Identify which cell holds the provided text, then report its [X, Y] central coordinate. 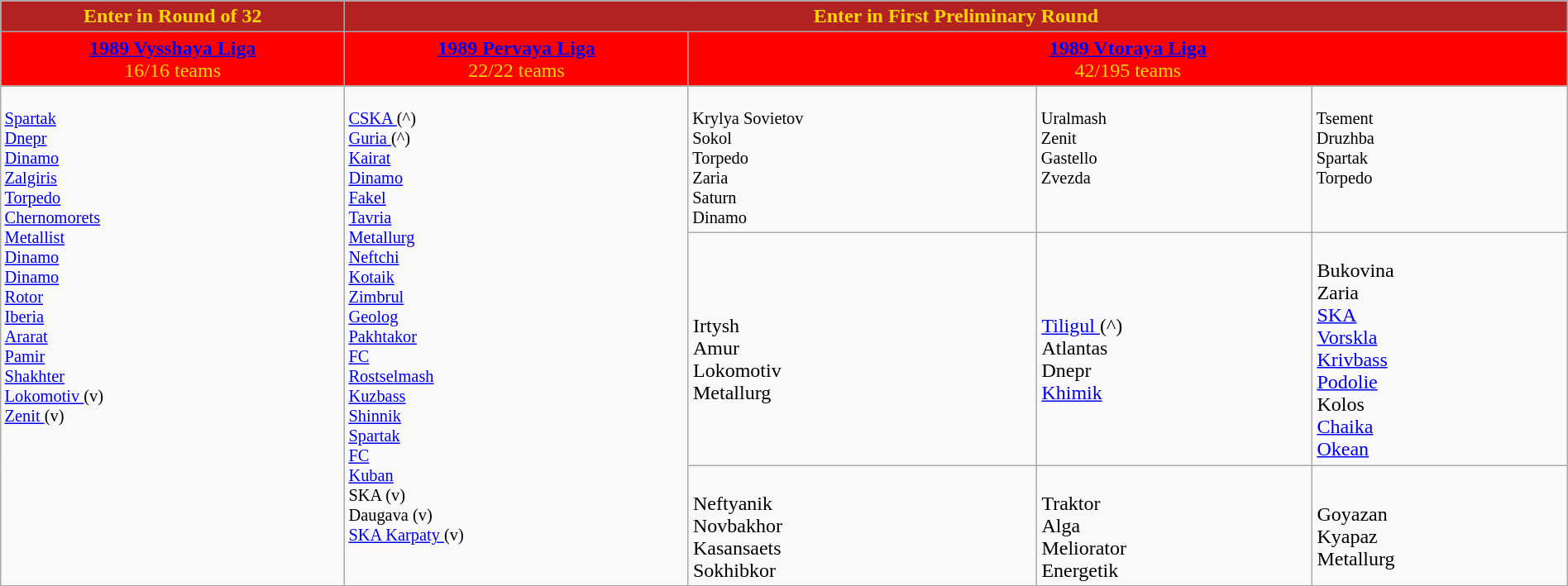
Spartak Dnepr Dinamo Zalgiris Torpedo Chernomorets Metallist Dinamo Dinamo Rotor Iberia Ararat Pamir Shakhter Lokomotiv (v) Zenit (v) [173, 336]
Bukovina Zaria SKA Vorskla Krivbass Podolie Kolos Chaika Okean [1440, 349]
Enter in Round of 32 [173, 17]
Goyazan Kyapaz Metallurg [1440, 526]
Neftyanik Novbakhor Kasansaets Sokhibkor [862, 526]
Irtysh Amur Lokomotiv Metallurg [862, 349]
1989 Vtoraya Liga42/195 teams [1128, 60]
Tiligul (^) Atlantas Dnepr Khimik [1174, 349]
Krylya Sovietov Sokol Torpedo Zaria Saturn Dinamo [862, 160]
Uralmash Zenit Gastello Zvezda [1174, 160]
1989 Pervaya Liga22/22 teams [517, 60]
Enter in First Preliminary Round [956, 17]
Traktor Alga Meliorator Energetik [1174, 526]
1989 Vysshaya Liga16/16 teams [173, 60]
Tsement Druzhba Spartak Torpedo [1440, 160]
